Extract the (X, Y) coordinate from the center of the cell holding the provided text.  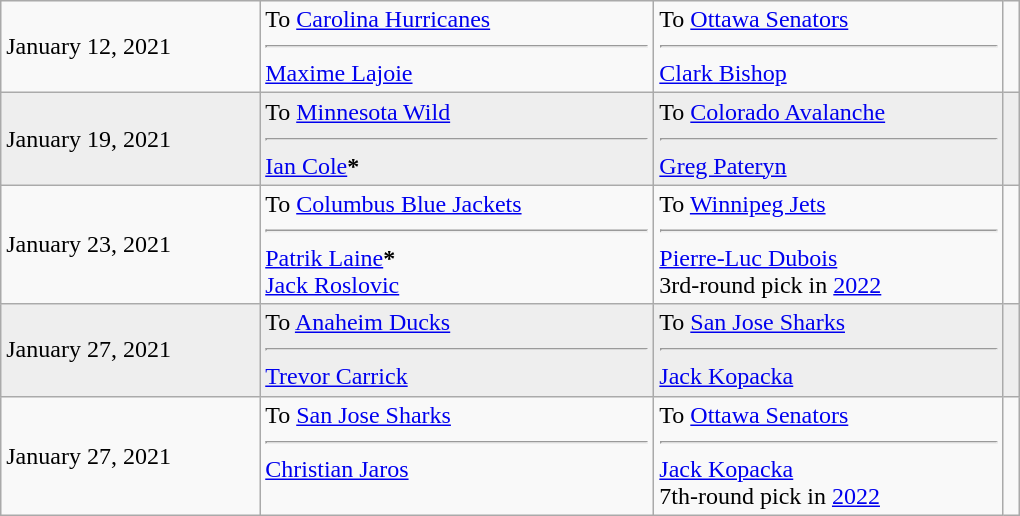
To Colorado AvalancheGreg Pateryn (828, 139)
To Carolina HurricanesMaxime Lajoie (457, 47)
To Anaheim DucksTrevor Carrick (457, 350)
To Winnipeg JetsPierre-Luc Dubois3rd-round pick in 2022 (828, 244)
January 12, 2021 (130, 47)
To Minnesota WildIan Cole* (457, 139)
To San Jose SharksJack Kopacka (828, 350)
January 19, 2021 (130, 139)
To San Jose SharksChristian Jaros (457, 456)
To Ottawa SenatorsJack Kopacka7th-round pick in 2022 (828, 456)
January 23, 2021 (130, 244)
To Columbus Blue JacketsPatrik Laine*Jack Roslovic (457, 244)
To Ottawa SenatorsClark Bishop (828, 47)
